Locate the cell with the specified text and output its (x, y) center coordinate. 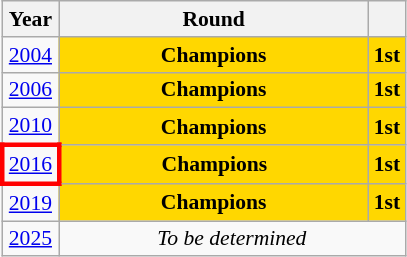
2019 (30, 202)
2025 (30, 239)
2016 (30, 164)
2006 (30, 90)
2004 (30, 55)
Round (214, 19)
Year (30, 19)
2010 (30, 126)
To be determined (232, 239)
